Find where the given text appears and provide that cell's center as [X, Y] coordinate. 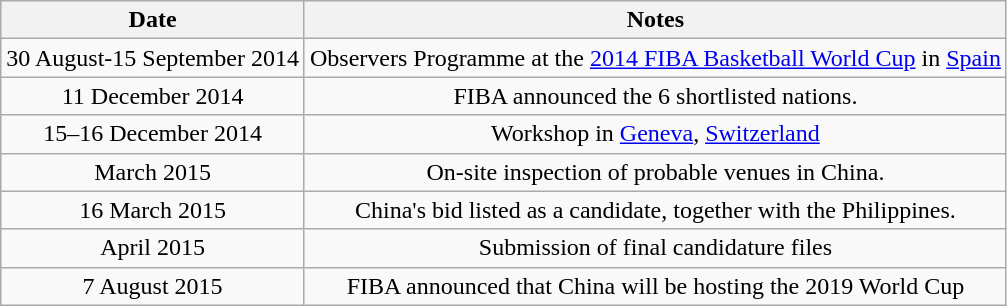
China's bid listed as a candidate, together with the Philippines. [655, 210]
30 August-15 September 2014 [153, 58]
FIBA announced that China will be hosting the 2019 World Cup [655, 286]
March 2015 [153, 172]
Submission of final candidature files [655, 248]
16 March 2015 [153, 210]
On-site inspection of probable venues in China. [655, 172]
Notes [655, 20]
FIBA announced the 6 shortlisted nations. [655, 96]
April 2015 [153, 248]
Date [153, 20]
Workshop in Geneva, Switzerland [655, 134]
15–16 December 2014 [153, 134]
7 August 2015 [153, 286]
Observers Programme at the 2014 FIBA Basketball World Cup in Spain [655, 58]
11 December 2014 [153, 96]
